Locate the cell with the specified text and output its (x, y) center coordinate. 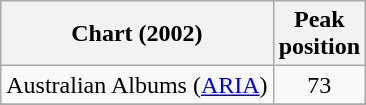
73 (319, 85)
Australian Albums (ARIA) (137, 85)
Chart (2002) (137, 34)
Peakposition (319, 34)
